Return (x, y) of the center of cell containing provided text 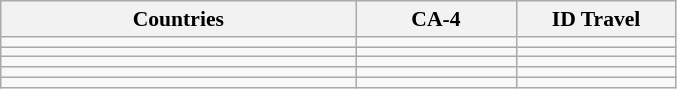
Countries (178, 19)
ID Travel (596, 19)
CA-4 (436, 19)
